Locate the cell with the specified text and output its (X, Y) center coordinate. 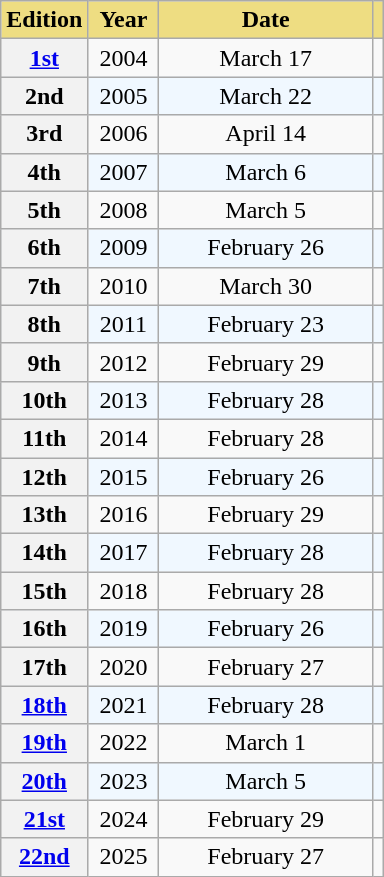
March 22 (266, 96)
April 14 (266, 134)
11th (44, 438)
2019 (124, 629)
March 17 (266, 58)
15th (44, 591)
2008 (124, 210)
8th (44, 324)
2024 (124, 819)
10th (44, 400)
2009 (124, 248)
Year (124, 20)
2005 (124, 96)
12th (44, 477)
22nd (44, 857)
16th (44, 629)
3rd (44, 134)
2016 (124, 515)
1st (44, 58)
9th (44, 362)
19th (44, 743)
2nd (44, 96)
13th (44, 515)
2010 (124, 286)
2025 (124, 857)
20th (44, 781)
2014 (124, 438)
Edition (44, 20)
6th (44, 248)
2013 (124, 400)
2007 (124, 172)
Date (266, 20)
7th (44, 286)
2006 (124, 134)
2012 (124, 362)
2017 (124, 553)
4th (44, 172)
2021 (124, 705)
2018 (124, 591)
17th (44, 667)
2011 (124, 324)
February 23 (266, 324)
2022 (124, 743)
21st (44, 819)
March 6 (266, 172)
2020 (124, 667)
2004 (124, 58)
March 30 (266, 286)
14th (44, 553)
2023 (124, 781)
2015 (124, 477)
5th (44, 210)
18th (44, 705)
March 1 (266, 743)
